Identify which cell holds the provided text, then report its [X, Y] central coordinate. 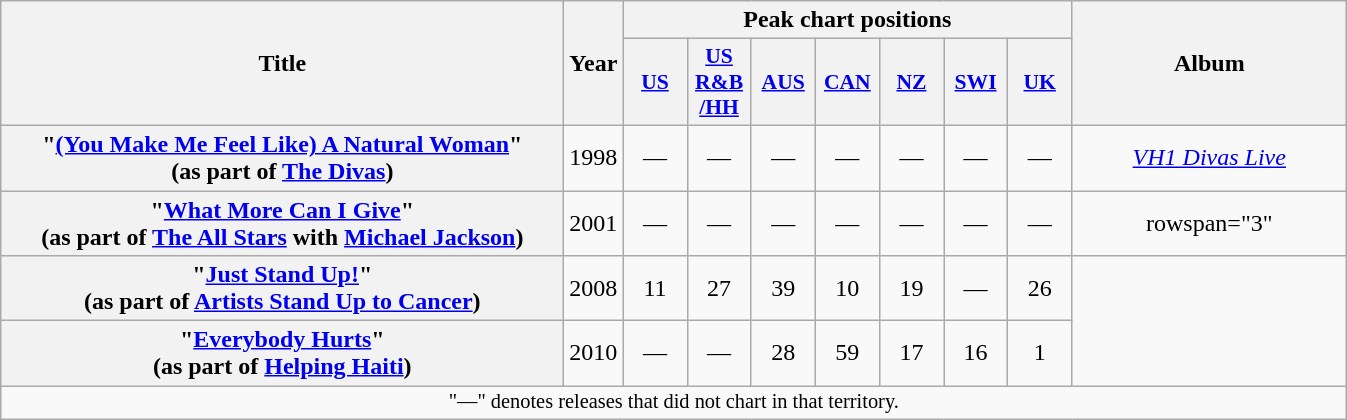
"(You Make Me Feel Like) A Natural Woman"(as part of The Divas) [282, 158]
VH1 Divas Live [1210, 158]
"Just Stand Up!" (as part of Artists Stand Up to Cancer) [282, 288]
Year [594, 64]
1998 [594, 158]
Album [1210, 64]
2001 [594, 222]
1 [1040, 354]
16 [976, 354]
2008 [594, 288]
10 [847, 288]
2010 [594, 354]
59 [847, 354]
17 [911, 354]
AUS [783, 82]
Peak chart positions [848, 20]
rowspan="3" [1210, 222]
"Everybody Hurts" (as part of Helping Haiti) [282, 354]
UK [1040, 82]
"What More Can I Give"(as part of The All Stars with Michael Jackson) [282, 222]
NZ [911, 82]
USR&B/HH [719, 82]
28 [783, 354]
11 [655, 288]
26 [1040, 288]
"—" denotes releases that did not chart in that territory. [674, 403]
CAN [847, 82]
39 [783, 288]
Title [282, 64]
27 [719, 288]
SWI [976, 82]
US [655, 82]
19 [911, 288]
